Locate the cell with the specified text and output its [x, y] center coordinate. 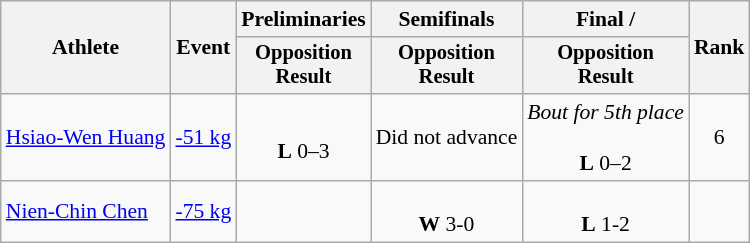
Event [203, 48]
Semifinals [447, 19]
Did not advance [447, 138]
L 1-2 [606, 212]
Bout for 5th placeL 0–2 [606, 138]
-75 kg [203, 212]
Final / [606, 19]
-51 kg [203, 138]
6 [720, 138]
L 0–3 [303, 138]
Hsiao-Wen Huang [86, 138]
Athlete [86, 48]
Nien-Chin Chen [86, 212]
W 3-0 [447, 212]
Rank [720, 48]
Preliminaries [303, 19]
